Identify which cell holds the provided text, then report its (X, Y) central coordinate. 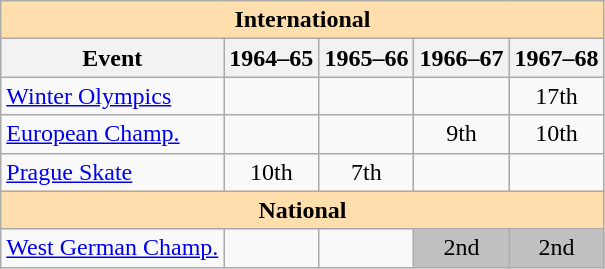
9th (462, 134)
International (302, 20)
1965–66 (366, 58)
National (302, 210)
West German Champ. (112, 248)
17th (556, 96)
Event (112, 58)
7th (366, 172)
Prague Skate (112, 172)
Winter Olympics (112, 96)
European Champ. (112, 134)
1967–68 (556, 58)
1966–67 (462, 58)
1964–65 (272, 58)
